Capture the cell that displays the provided text and extract its [X, Y] central coordinate. 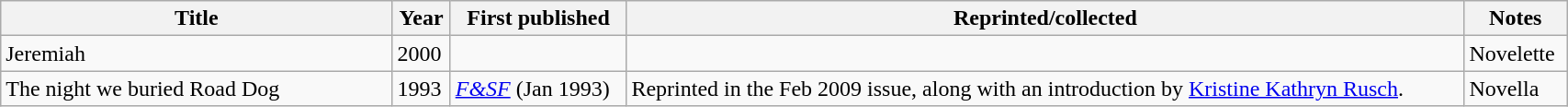
Notes [1516, 18]
Novella [1516, 89]
First published [538, 18]
Year [421, 18]
F&SF (Jan 1993) [538, 89]
The night we buried Road Dog [197, 89]
Reprinted in the Feb 2009 issue, along with an introduction by Kristine Kathryn Rusch. [1045, 89]
Jeremiah [197, 53]
1993 [421, 89]
Title [197, 18]
Reprinted/collected [1045, 18]
2000 [421, 53]
Novelette [1516, 53]
